Provide the (X, Y) coordinate of the cell's center where the given text is located.  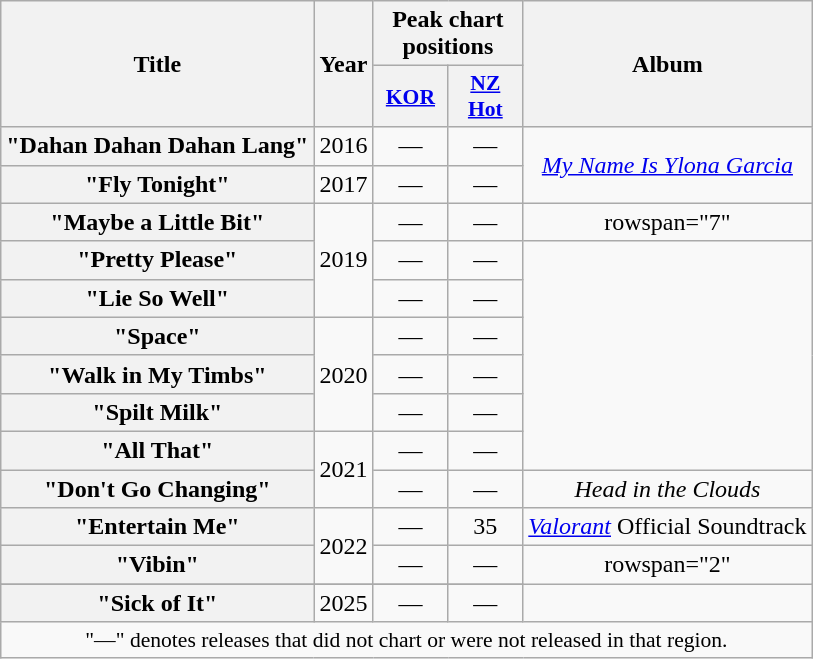
2016 (344, 146)
2021 (344, 469)
2020 (344, 374)
Year (344, 64)
Album (668, 64)
"Dahan Dahan Dahan Lang" (158, 146)
Valorant Official Soundtrack (668, 527)
"Fly Tonight" (158, 184)
"Entertain Me" (158, 527)
"Walk in My Timbs" (158, 374)
"All That" (158, 450)
"Space" (158, 336)
Title (158, 64)
2017 (344, 184)
KOR (410, 96)
2025 (344, 603)
"—" denotes releases that did not chart or were not released in that region. (406, 640)
2019 (344, 260)
"Don't Go Changing" (158, 489)
"Maybe a Little Bit" (158, 222)
My Name Is Ylona Garcia (668, 165)
NZHot (486, 96)
"Pretty Please" (158, 260)
"Lie So Well" (158, 298)
35 (486, 527)
rowspan="2" (668, 565)
2022 (344, 546)
"Vibin" (158, 565)
"Sick of It" (158, 603)
Peak chart positions (448, 34)
Head in the Clouds (668, 489)
rowspan="7" (668, 222)
"Spilt Milk" (158, 412)
